Determine the (x, y) coordinate at the center of the cell enclosing the given text.  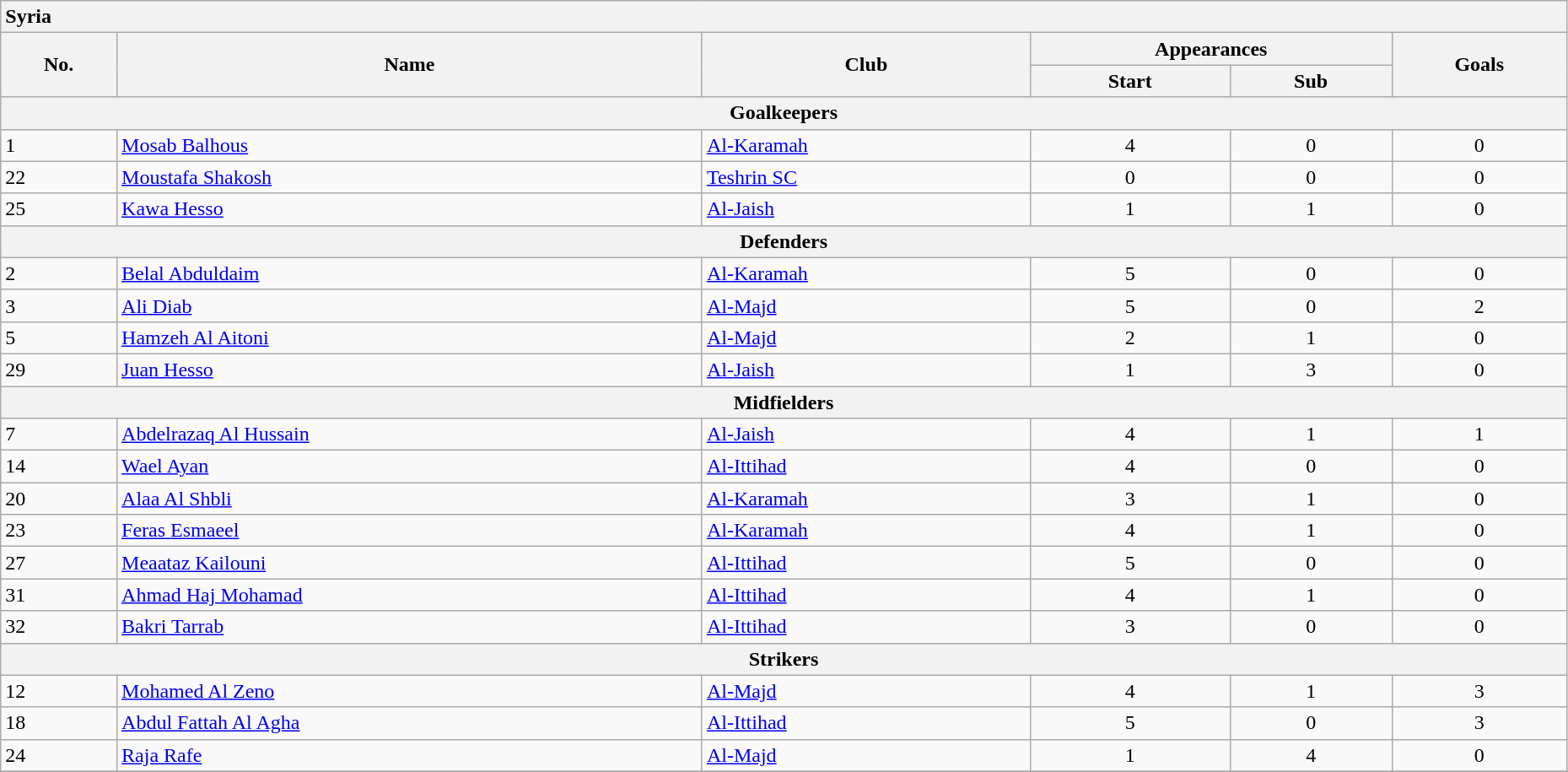
12 (59, 691)
23 (59, 531)
Bakri Tarrab (410, 627)
Abdul Fattah Al Agha (410, 723)
Kawa Hesso (410, 209)
29 (59, 370)
Feras Esmaeel (410, 531)
Teshrin SC (865, 177)
7 (59, 435)
Name (410, 65)
Moustafa Shakosh (410, 177)
Appearances (1211, 49)
Strikers (784, 659)
Belal Abduldaim (410, 273)
Start (1130, 81)
25 (59, 209)
Midfielders (784, 402)
Alaa Al Shbli (410, 499)
Abdelrazaq Al Hussain (410, 435)
Goalkeepers (784, 113)
Wael Ayan (410, 467)
Juan Hesso (410, 370)
Mosab Balhous (410, 145)
Ali Diab (410, 305)
Raja Rafe (410, 755)
Mohamed Al Zeno (410, 691)
27 (59, 563)
18 (59, 723)
No. (59, 65)
Meaataz Kailouni (410, 563)
31 (59, 595)
Sub (1311, 81)
Goals (1479, 65)
Defenders (784, 241)
Club (865, 65)
20 (59, 499)
32 (59, 627)
Syria (784, 17)
Hamzeh Al Aitoni (410, 337)
24 (59, 755)
Ahmad Haj Mohamad (410, 595)
22 (59, 177)
14 (59, 467)
